Determine the (x, y) coordinate at the center of the cell enclosing the given text.  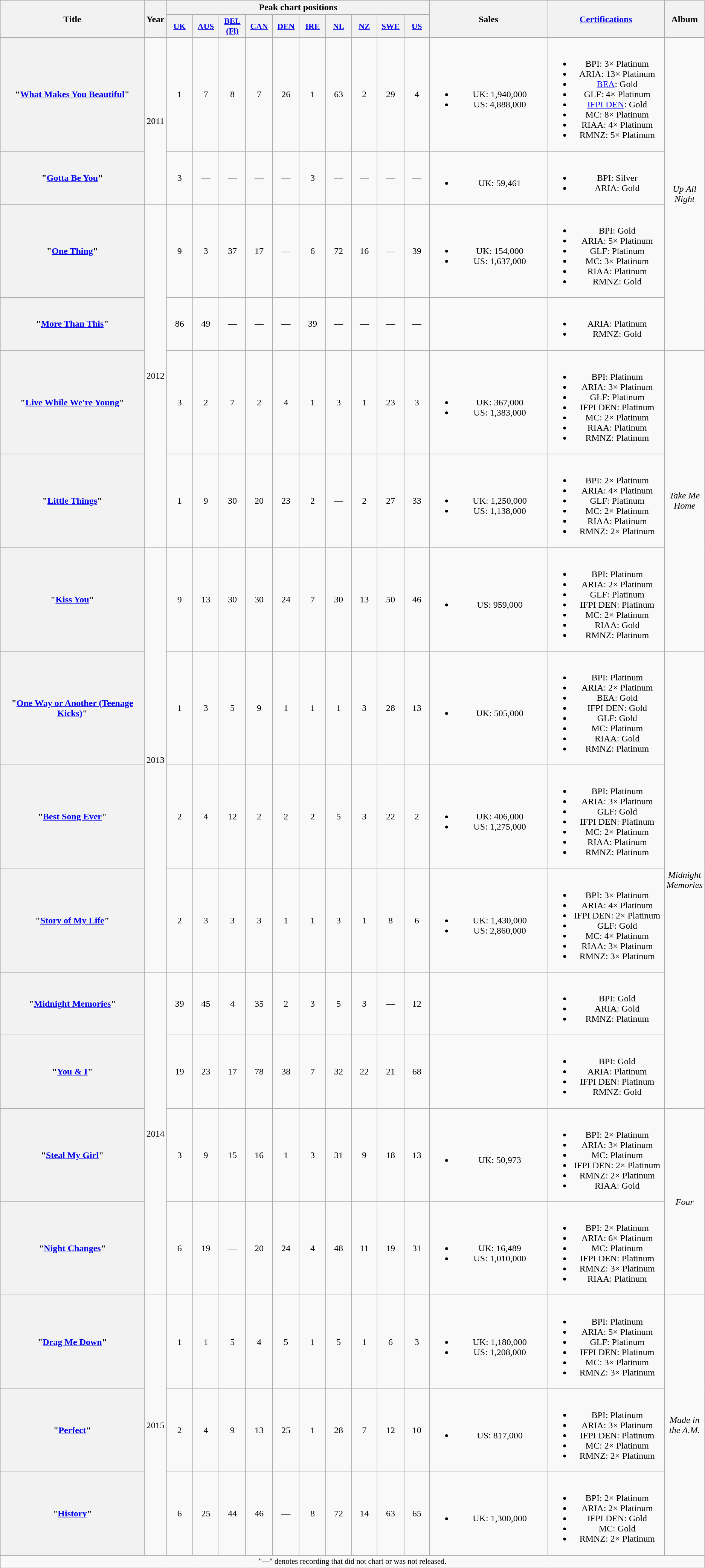
SWE (391, 26)
Peak chart positions (298, 8)
"Perfect" (72, 1430)
AUS (206, 26)
BPI: GoldARIA: PlatinumIFPI DEN: PlatinumRMNZ: Gold (606, 1072)
BPI: 2× PlatinumARIA: 6× PlatinumMC: PlatinumIFPI DEN: PlatinumRMNZ: 3× PlatinumRIAA: Platinum (606, 1249)
US: 817,000 (489, 1430)
49 (206, 324)
Album (685, 19)
BPI: PlatinumARIA: 3× PlatinumGLF: PlatinumIFPI DEN: PlatinumMC: 2× PlatinumRIAA: PlatinumRMNZ: Platinum (606, 402)
UK: 505,000 (489, 708)
"Night Changes" (72, 1249)
35 (259, 1004)
48 (339, 1249)
IRE (313, 26)
11 (364, 1249)
"Steal My Girl" (72, 1155)
BPI: PlatinumARIA: 5× PlatinumGLF: PlatinumIFPI DEN: PlatinumMC: 3× PlatinumRMNZ: 3× Platinum (606, 1342)
14 (364, 1514)
18 (391, 1155)
UK: 50,973 (489, 1155)
45 (206, 1004)
NL (339, 26)
BPI: 3× PlatinumARIA: 13× PlatinumBEA: GoldGLF: 4× PlatinumIFPI DEN: GoldMC: 8× PlatinumRIAA: 4× PlatinumRMNZ: 5× Platinum (606, 95)
"Little Things" (72, 501)
21 (391, 1072)
BPI: PlatinumARIA: 3× PlatinumIFPI DEN: PlatinumMC: 2× PlatinumRMNZ: 2× Platinum (606, 1430)
Made in the A.M. (685, 1425)
CAN (259, 26)
2012 (155, 376)
"Best Song Ever" (72, 817)
37 (233, 251)
UK: 1,180,000US: 1,208,000 (489, 1342)
"Live While We're Young" (72, 402)
"One Thing" (72, 251)
"More Than This" (72, 324)
"—" denotes recording that did not chart or was not released. (352, 1562)
"History" (72, 1514)
50 (391, 599)
2014 (155, 1134)
BPI: GoldARIA: GoldRMNZ: Platinum (606, 1004)
UK: 59,461 (489, 178)
"What Makes You Beautiful" (72, 95)
BPI: SilverARIA: Gold (606, 178)
UK: 367,000US: 1,383,000 (489, 402)
2015 (155, 1425)
10 (417, 1430)
US: 959,000 (489, 599)
BPI: 2× PlatinumARIA: 4× PlatinumGLF: PlatinumMC: 2× PlatinumRIAA: PlatinumRMNZ: 2× Platinum (606, 501)
UK: 1,300,000 (489, 1514)
UK: 1,430,000US: 2,860,000 (489, 921)
UK: 154,000US: 1,637,000 (489, 251)
86 (179, 324)
Take Me Home (685, 501)
NZ (364, 26)
UK: 1,250,000US: 1,138,000 (489, 501)
BPI: 3× PlatinumARIA: 4× PlatinumIFPI DEN: 2× PlatinumGLF: GoldMC: 4× PlatinumRIAA: 3× PlatinumRMNZ: 3× Platinum (606, 921)
38 (286, 1072)
Midnight Memories (685, 879)
UK: 406,000US: 1,275,000 (489, 817)
UK: 1,940,000US: 4,888,000 (489, 95)
78 (259, 1072)
29 (391, 95)
"Gotta Be You" (72, 178)
33 (417, 501)
32 (339, 1072)
DEN (286, 26)
2011 (155, 121)
Title (72, 19)
68 (417, 1072)
"Story of My Life" (72, 921)
Up All Night (685, 194)
UK (179, 26)
US (417, 26)
BPI: GoldARIA: 5× PlatinumGLF: PlatinumMC: 3× PlatinumRIAA: PlatinumRMNZ: Gold (606, 251)
Sales (489, 19)
2013 (155, 760)
BPI: PlatinumARIA: 3× PlatinumGLF: GoldIFPI DEN: PlatinumMC: 2× PlatinumRIAA: PlatinumRMNZ: Platinum (606, 817)
"Midnight Memories" (72, 1004)
BPI: PlatinumARIA: 2× PlatinumBEA: GoldIFPI DEN: GoldGLF: GoldMC: PlatinumRIAA: GoldRMNZ: Platinum (606, 708)
BPI: 2× PlatinumARIA: 3× PlatinumMC: PlatinumIFPI DEN: 2× PlatinumRMNZ: 2× PlatinumRIAA: Gold (606, 1155)
Certifications (606, 19)
Four (685, 1202)
BPI: 2× PlatinumARIA: 2× PlatinumIFPI DEN: GoldMC: GoldRMNZ: 2× Platinum (606, 1514)
"Kiss You" (72, 599)
BEL (Fl) (233, 26)
44 (233, 1514)
26 (286, 95)
15 (233, 1155)
Year (155, 19)
27 (391, 501)
"One Way or Another (Teenage Kicks)" (72, 708)
"You & I" (72, 1072)
BPI: PlatinumARIA: 2× PlatinumGLF: PlatinumIFPI DEN: PlatinumMC: 2× PlatinumRIAA: GoldRMNZ: Platinum (606, 599)
UK: 16,489US: 1,010,000 (489, 1249)
"Drag Me Down" (72, 1342)
ARIA: PlatinumRMNZ: Gold (606, 324)
65 (417, 1514)
